Detect which cell encompasses the target text, then output its [X, Y] center coordinate. 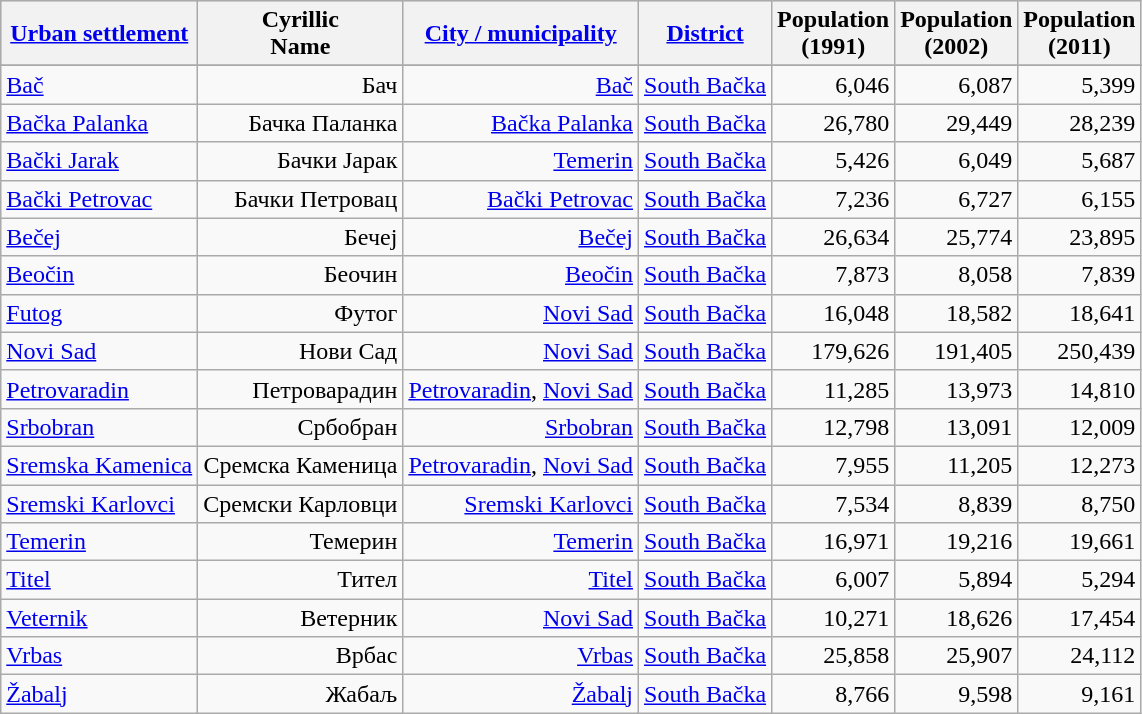
23,895 [1080, 237]
9,598 [956, 694]
Bački Jarak [100, 161]
Urban settlement [100, 34]
City / municipality [521, 34]
8,839 [956, 503]
6,087 [956, 85]
Бачка Паланка [300, 123]
25,774 [956, 237]
Сремски Карловци [300, 503]
25,858 [834, 656]
250,439 [1080, 351]
Бечеј [300, 237]
7,839 [1080, 275]
19,216 [956, 542]
Population(2011) [1080, 34]
Петроварадин [300, 389]
Бачки Петровац [300, 199]
6,049 [956, 161]
12,009 [1080, 427]
179,626 [834, 351]
Беочин [300, 275]
Petrovaradin [100, 389]
18,641 [1080, 313]
7,873 [834, 275]
16,971 [834, 542]
29,449 [956, 123]
8,750 [1080, 503]
Темерин [300, 542]
Србобран [300, 427]
5,687 [1080, 161]
Футог [300, 313]
16,048 [834, 313]
District [706, 34]
28,239 [1080, 123]
Нови Сад [300, 351]
5,426 [834, 161]
14,810 [1080, 389]
Sremska Kamenica [100, 465]
12,273 [1080, 465]
13,973 [956, 389]
6,727 [956, 199]
6,007 [834, 580]
17,454 [1080, 618]
9,161 [1080, 694]
7,236 [834, 199]
5,399 [1080, 85]
19,661 [1080, 542]
8,766 [834, 694]
Бачки Јарак [300, 161]
18,582 [956, 313]
Veternik [100, 618]
Population(2002) [956, 34]
18,626 [956, 618]
11,285 [834, 389]
26,634 [834, 237]
7,534 [834, 503]
Population(1991) [834, 34]
Бач [300, 85]
6,155 [1080, 199]
24,112 [1080, 656]
26,780 [834, 123]
8,058 [956, 275]
Жабаљ [300, 694]
10,271 [834, 618]
6,046 [834, 85]
5,894 [956, 580]
Врбас [300, 656]
25,907 [956, 656]
Тител [300, 580]
Ветерник [300, 618]
7,955 [834, 465]
CyrillicName [300, 34]
5,294 [1080, 580]
11,205 [956, 465]
191,405 [956, 351]
13,091 [956, 427]
Сремска Каменица [300, 465]
Futog [100, 313]
12,798 [834, 427]
